Locate the cell with the specified text and output its [x, y] center coordinate. 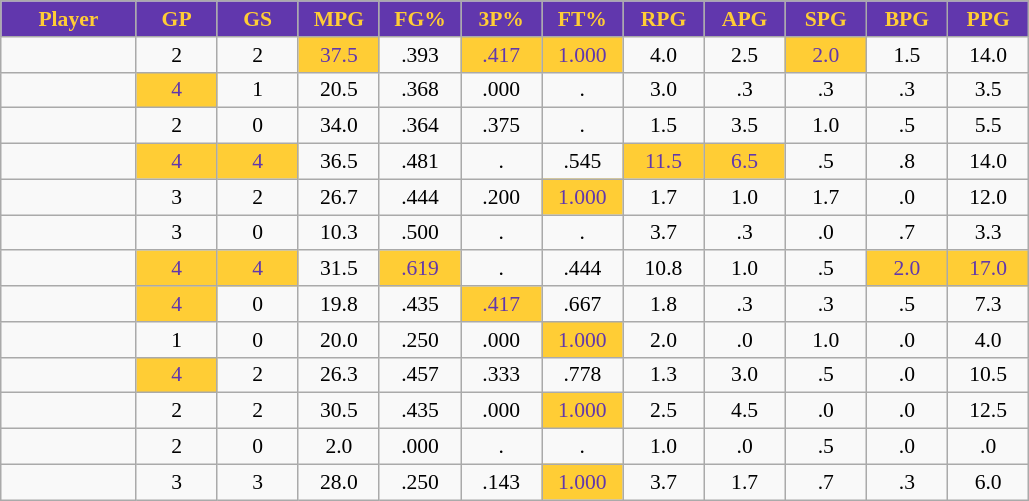
.200 [502, 197]
MPG [338, 19]
12.0 [988, 197]
FG% [420, 19]
26.3 [338, 375]
3.3 [988, 233]
.481 [420, 162]
4.5 [744, 411]
37.5 [338, 55]
20.0 [338, 340]
APG [744, 19]
6.5 [744, 162]
10.8 [664, 269]
GS [258, 19]
.333 [502, 375]
5.5 [988, 126]
1.8 [664, 304]
12.5 [988, 411]
BPG [906, 19]
1.3 [664, 375]
30.5 [338, 411]
.368 [420, 90]
28.0 [338, 482]
.375 [502, 126]
11.5 [664, 162]
.8 [906, 162]
.667 [582, 304]
SPG [826, 19]
3P% [502, 19]
10.3 [338, 233]
19.8 [338, 304]
7.3 [988, 304]
6.0 [988, 482]
36.5 [338, 162]
PPG [988, 19]
10.5 [988, 375]
.619 [420, 269]
FT% [582, 19]
Player [68, 19]
20.5 [338, 90]
.778 [582, 375]
.457 [420, 375]
.545 [582, 162]
31.5 [338, 269]
26.7 [338, 197]
34.0 [338, 126]
.393 [420, 55]
.143 [502, 482]
GP [176, 19]
RPG [664, 19]
.364 [420, 126]
17.0 [988, 269]
.500 [420, 233]
